Capture the cell that displays the provided text and extract its [x, y] central coordinate. 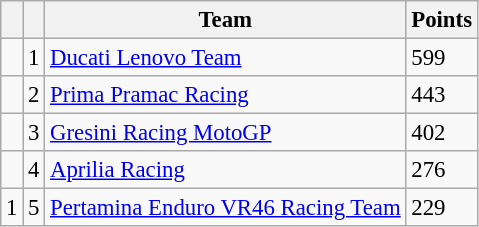
Gresini Racing MotoGP [226, 133]
Points [442, 20]
3 [34, 133]
443 [442, 95]
Prima Pramac Racing [226, 95]
229 [442, 208]
5 [34, 208]
Aprilia Racing [226, 170]
276 [442, 170]
402 [442, 133]
599 [442, 58]
4 [34, 170]
Ducati Lenovo Team [226, 58]
Team [226, 20]
2 [34, 95]
Pertamina Enduro VR46 Racing Team [226, 208]
